For the text-containing cell, return its midpoint in [X, Y] coordinate format. 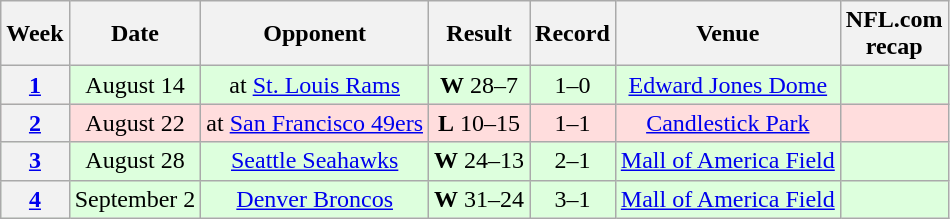
September 2 [135, 199]
3–1 [573, 199]
2–1 [573, 161]
1–1 [573, 123]
August 28 [135, 161]
August 22 [135, 123]
3 [35, 161]
L 10–15 [480, 123]
2 [35, 123]
1–0 [573, 85]
Denver Broncos [315, 199]
Venue [728, 34]
Result [480, 34]
at St. Louis Rams [315, 85]
Week [35, 34]
Seattle Seahawks [315, 161]
at San Francisco 49ers [315, 123]
Candlestick Park [728, 123]
Opponent [315, 34]
Record [573, 34]
August 14 [135, 85]
W 28–7 [480, 85]
NFL.comrecap [894, 34]
4 [35, 199]
W 31–24 [480, 199]
1 [35, 85]
W 24–13 [480, 161]
Edward Jones Dome [728, 85]
Date [135, 34]
